Locate the cell with the specified text and output its (x, y) center coordinate. 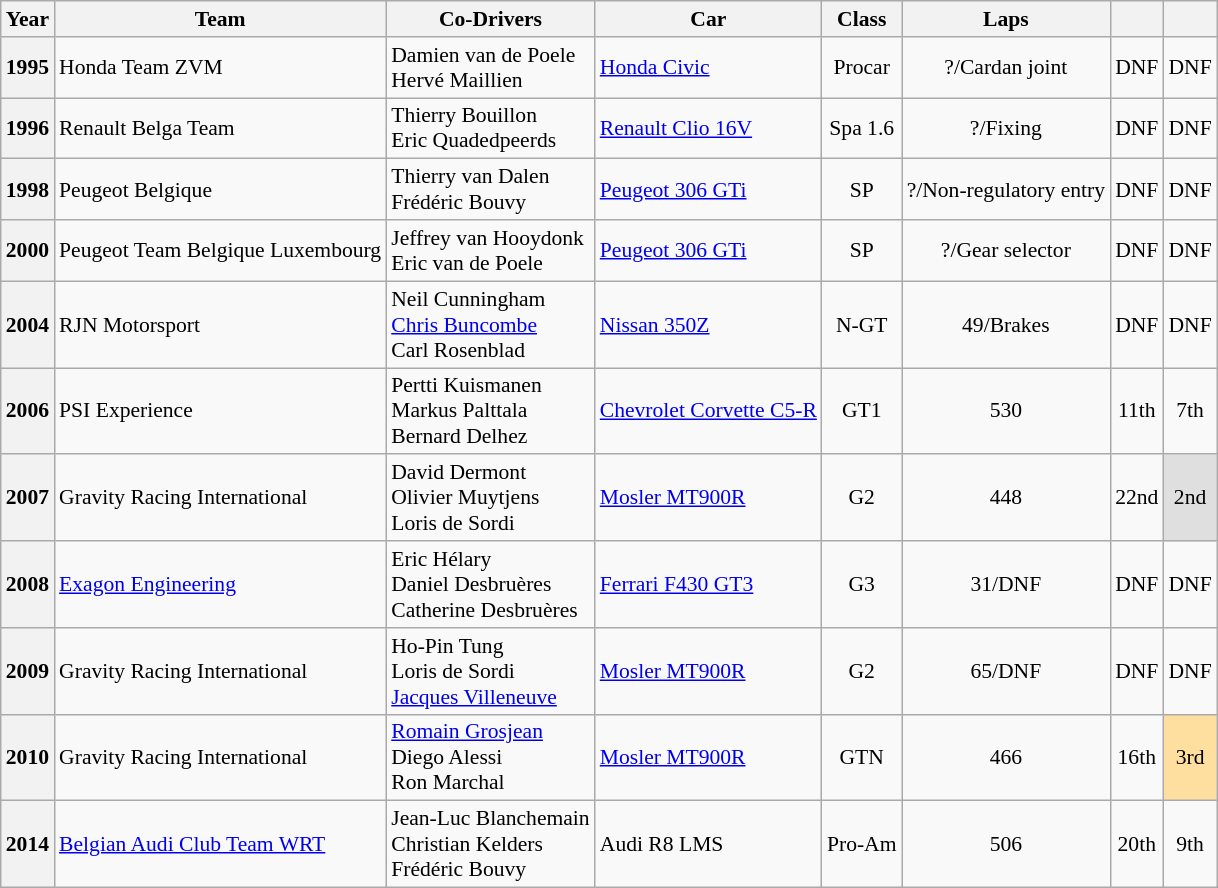
Ferrari F430 GT3 (708, 584)
2007 (28, 498)
Team (220, 19)
22nd (1136, 498)
1995 (28, 68)
Renault Belga Team (220, 128)
G3 (862, 584)
Pro-Am (862, 844)
?/Fixing (1006, 128)
Jeffrey van Hooydonk Eric van de Poele (490, 250)
Spa 1.6 (862, 128)
Nissan 350Z (708, 324)
Pertti Kuismanen Markus Palttala Bernard Delhez (490, 412)
2009 (28, 672)
Thierry van Dalen Frédéric Bouvy (490, 190)
65/DNF (1006, 672)
2010 (28, 758)
2nd (1190, 498)
7th (1190, 412)
2004 (28, 324)
GT1 (862, 412)
1998 (28, 190)
Exagon Engineering (220, 584)
Procar (862, 68)
Renault Clio 16V (708, 128)
448 (1006, 498)
20th (1136, 844)
Romain Grosjean Diego Alessi Ron Marchal (490, 758)
466 (1006, 758)
Audi R8 LMS (708, 844)
11th (1136, 412)
Year (28, 19)
RJN Motorsport (220, 324)
Neil Cunningham Chris Buncombe Carl Rosenblad (490, 324)
Ho-Pin Tung Loris de Sordi Jacques Villeneuve (490, 672)
49/Brakes (1006, 324)
Eric Hélary Daniel Desbruères Catherine Desbruères (490, 584)
9th (1190, 844)
Damien van de Poele Hervé Maillien (490, 68)
?/Cardan joint (1006, 68)
2006 (28, 412)
31/DNF (1006, 584)
530 (1006, 412)
506 (1006, 844)
GTN (862, 758)
2000 (28, 250)
Class (862, 19)
Peugeot Belgique (220, 190)
Thierry Bouillon Eric Quadedpeerds (490, 128)
Belgian Audi Club Team WRT (220, 844)
?/Gear selector (1006, 250)
PSI Experience (220, 412)
Honda Civic (708, 68)
3rd (1190, 758)
Laps (1006, 19)
David Dermont Olivier Muytjens Loris de Sordi (490, 498)
Chevrolet Corvette C5-R (708, 412)
16th (1136, 758)
1996 (28, 128)
Co-Drivers (490, 19)
Honda Team ZVM (220, 68)
2014 (28, 844)
Peugeot Team Belgique Luxembourg (220, 250)
Car (708, 19)
Jean-Luc Blanchemain Christian Kelders Frédéric Bouvy (490, 844)
2008 (28, 584)
?/Non-regulatory entry (1006, 190)
N-GT (862, 324)
